Locate the cell with the specified text and output its (X, Y) center coordinate. 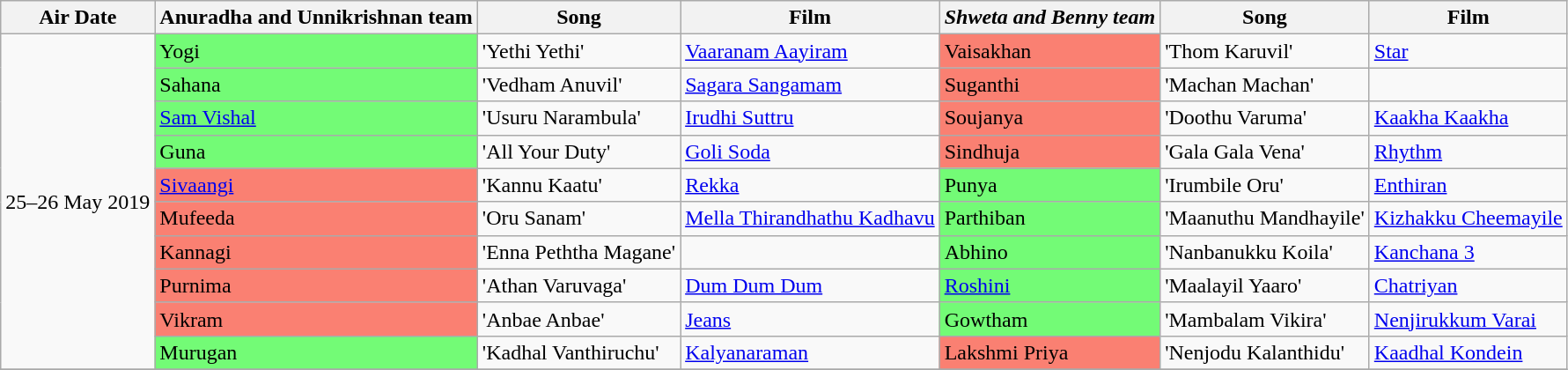
Chatriyan (1469, 285)
Soujanya (1049, 118)
Rhythm (1469, 152)
'All Your Duty' (578, 152)
'Vedham Anuvil' (578, 85)
Lakshmi Priya (1049, 352)
Punya (1049, 185)
Roshini (1049, 285)
'Athan Varuvaga' (578, 285)
Murugan (317, 352)
Sagara Sangamam (810, 85)
Vikram (317, 319)
Yogi (317, 51)
Guna (317, 152)
Sivaangi (317, 185)
Abhino (1049, 252)
Sindhuja (1049, 152)
Jeans (810, 319)
'Gala Gala Vena' (1265, 152)
'Nenjodu Kalanthidu' (1265, 352)
Enthiran (1469, 185)
Gowtham (1049, 319)
'Mambalam Vikira' (1265, 319)
Kaadhal Kondein (1469, 352)
'Enna Peththa Magane' (578, 252)
Shweta and Benny team (1049, 18)
Mufeeda (317, 218)
'Maalayil Yaaro' (1265, 285)
Sahana (317, 85)
Mella Thirandhathu Kadhavu (810, 218)
Kannagi (317, 252)
Purnima (317, 285)
Air Date (77, 18)
Kalyanaraman (810, 352)
'Irumbile Oru' (1265, 185)
'Thom Karuvil' (1265, 51)
Dum Dum Dum (810, 285)
Kaakha Kaakha (1469, 118)
'Usuru Narambula' (578, 118)
'Yethi Yethi' (578, 51)
25–26 May 2019 (77, 203)
'Oru Sanam' (578, 218)
Rekka (810, 185)
Suganthi (1049, 85)
Kizhakku Cheemayile (1469, 218)
'Nanbanukku Koila' (1265, 252)
Star (1469, 51)
'Kadhal Vanthiruchu' (578, 352)
Goli Soda (810, 152)
'Doothu Varuma' (1265, 118)
Sam Vishal (317, 118)
Kanchana 3 (1469, 252)
Vaisakhan (1049, 51)
'Machan Machan' (1265, 85)
Irudhi Suttru (810, 118)
Parthiban (1049, 218)
'Maanuthu Mandhayile' (1265, 218)
Vaaranam Aayiram (810, 51)
'Anbae Anbae' (578, 319)
Anuradha and Unnikrishnan team (317, 18)
'Kannu Kaatu' (578, 185)
Nenjirukkum Varai (1469, 319)
